Output the (X, Y) coordinate of the center of the cell containing the given text.  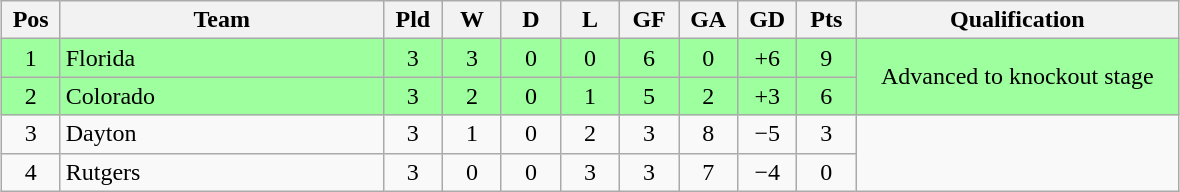
W (472, 20)
GD (768, 20)
9 (826, 58)
Qualification (1018, 20)
Rutgers (222, 172)
D (530, 20)
Pld (412, 20)
Florida (222, 58)
−5 (768, 134)
GA (708, 20)
7 (708, 172)
Dayton (222, 134)
Advanced to knockout stage (1018, 77)
4 (30, 172)
+6 (768, 58)
−4 (768, 172)
Colorado (222, 96)
8 (708, 134)
5 (650, 96)
GF (650, 20)
+3 (768, 96)
L (590, 20)
Pos (30, 20)
Pts (826, 20)
Team (222, 20)
